Capture the cell that displays the provided text and extract its [X, Y] central coordinate. 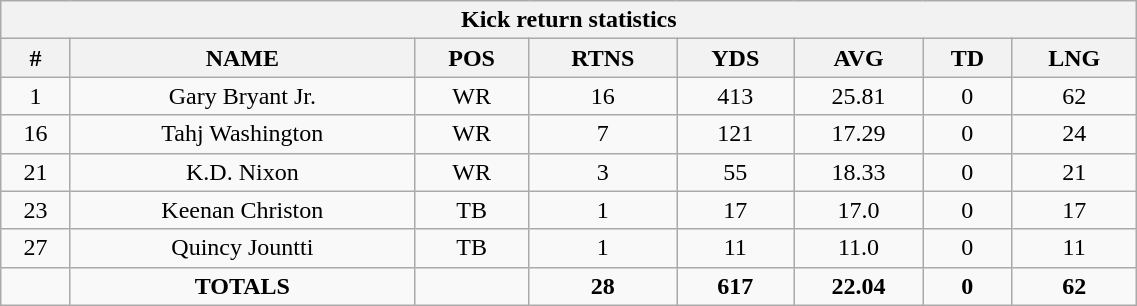
Kick return statistics [569, 20]
RTNS [603, 58]
Gary Bryant Jr. [242, 96]
55 [736, 172]
17.29 [858, 134]
413 [736, 96]
NAME [242, 58]
23 [36, 210]
LNG [1074, 58]
Tahj Washington [242, 134]
27 [36, 248]
# [36, 58]
YDS [736, 58]
POS [472, 58]
Quincy Jountti [242, 248]
18.33 [858, 172]
TOTALS [242, 286]
Keenan Christon [242, 210]
AVG [858, 58]
24 [1074, 134]
28 [603, 286]
K.D. Nixon [242, 172]
617 [736, 286]
22.04 [858, 286]
7 [603, 134]
3 [603, 172]
11.0 [858, 248]
TD [967, 58]
121 [736, 134]
17.0 [858, 210]
25.81 [858, 96]
